Find where the given text appears and provide that cell's center as [x, y] coordinate. 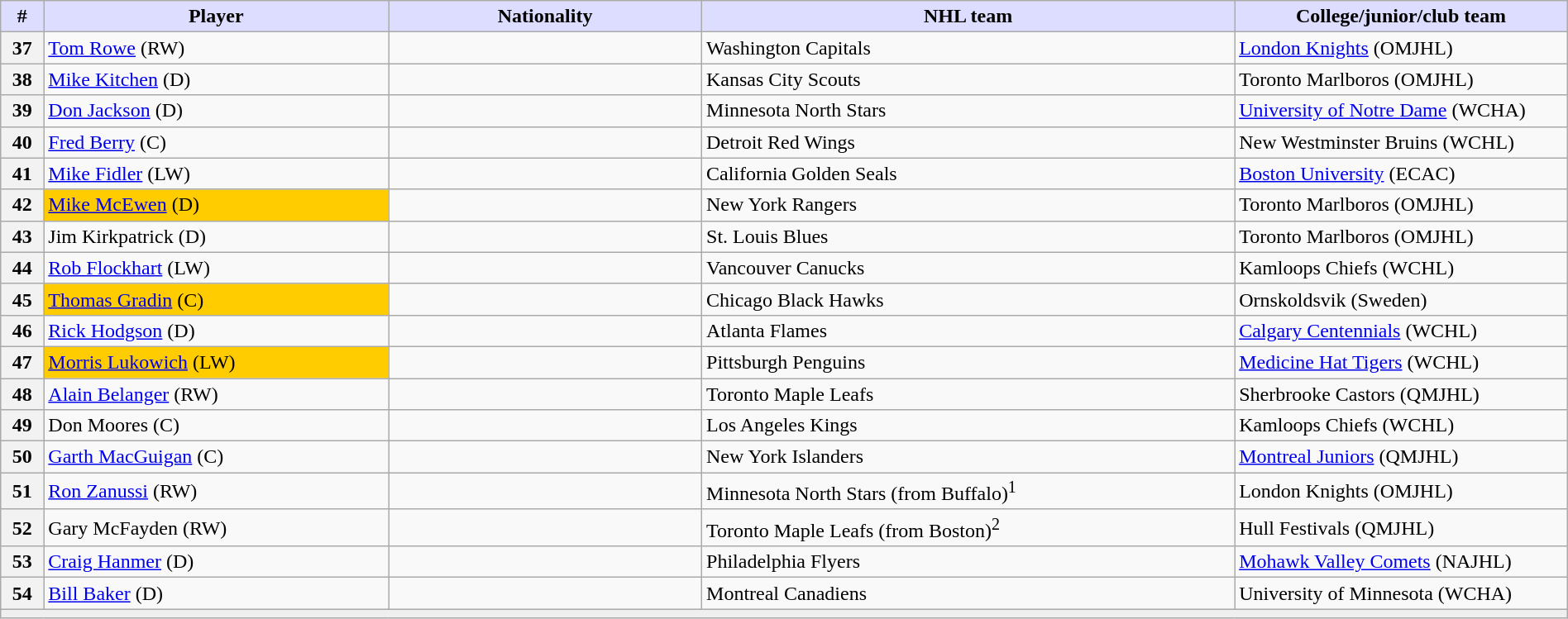
University of Minnesota (WCHA) [1401, 593]
New York Islanders [968, 457]
Rick Hodgson (D) [217, 331]
University of Notre Dame (WCHA) [1401, 111]
Washington Capitals [968, 48]
44 [22, 268]
Craig Hanmer (D) [217, 562]
College/junior/club team [1401, 17]
Mike Kitchen (D) [217, 79]
Don Jackson (D) [217, 111]
Minnesota North Stars [968, 111]
Toronto Maple Leafs [968, 394]
Mike McEwen (D) [217, 205]
45 [22, 299]
Don Moores (C) [217, 426]
Philadelphia Flyers [968, 562]
50 [22, 457]
41 [22, 174]
Medicine Hat Tigers (WCHL) [1401, 362]
Pittsburgh Penguins [968, 362]
# [22, 17]
42 [22, 205]
Atlanta Flames [968, 331]
Fred Berry (C) [217, 142]
California Golden Seals [968, 174]
Mike Fidler (LW) [217, 174]
Alain Belanger (RW) [217, 394]
51 [22, 491]
Hull Festivals (QMJHL) [1401, 527]
49 [22, 426]
46 [22, 331]
New York Rangers [968, 205]
Mohawk Valley Comets (NAJHL) [1401, 562]
40 [22, 142]
St. Louis Blues [968, 236]
NHL team [968, 17]
Nationality [546, 17]
Chicago Black Hawks [968, 299]
Rob Flockhart (LW) [217, 268]
Kansas City Scouts [968, 79]
Thomas Gradin (C) [217, 299]
Player [217, 17]
Gary McFayden (RW) [217, 527]
Calgary Centennials (WCHL) [1401, 331]
Montreal Juniors (QMJHL) [1401, 457]
Sherbrooke Castors (QMJHL) [1401, 394]
53 [22, 562]
39 [22, 111]
Toronto Maple Leafs (from Boston)2 [968, 527]
Garth MacGuigan (C) [217, 457]
Montreal Canadiens [968, 593]
Bill Baker (D) [217, 593]
Ron Zanussi (RW) [217, 491]
54 [22, 593]
Tom Rowe (RW) [217, 48]
38 [22, 79]
Vancouver Canucks [968, 268]
47 [22, 362]
Minnesota North Stars (from Buffalo)1 [968, 491]
New Westminster Bruins (WCHL) [1401, 142]
Jim Kirkpatrick (D) [217, 236]
48 [22, 394]
52 [22, 527]
Detroit Red Wings [968, 142]
37 [22, 48]
Ornskoldsvik (Sweden) [1401, 299]
43 [22, 236]
Los Angeles Kings [968, 426]
Boston University (ECAC) [1401, 174]
Morris Lukowich (LW) [217, 362]
